For the text-containing cell, return its midpoint in (X, Y) coordinate format. 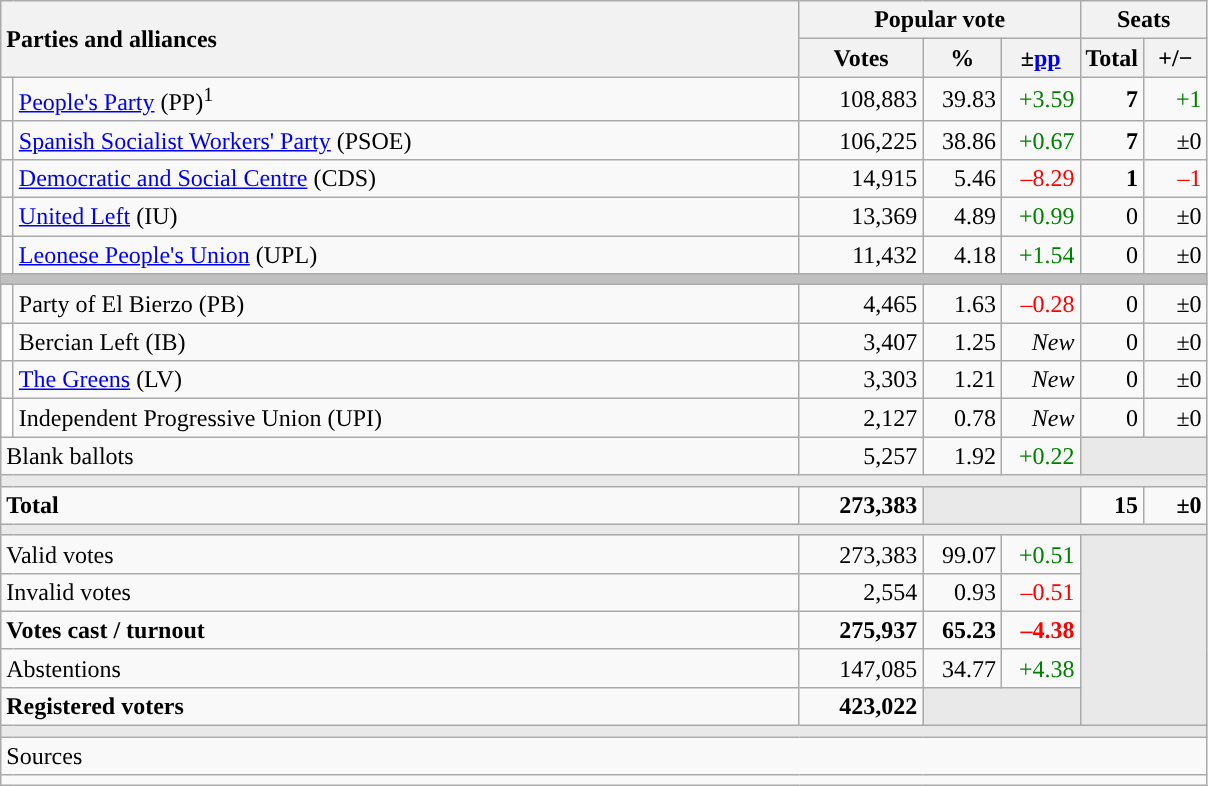
Party of El Bierzo (PB) (406, 304)
Seats (1144, 20)
+0.22 (1040, 456)
+/− (1176, 58)
1.21 (962, 380)
Independent Progressive Union (UPI) (406, 418)
3,407 (861, 342)
Valid votes (400, 554)
People's Party (PP)1 (406, 100)
Abstentions (400, 668)
1.63 (962, 304)
Blank ballots (400, 456)
+3.59 (1040, 100)
4.18 (962, 255)
99.07 (962, 554)
+4.38 (1040, 668)
5.46 (962, 178)
–1 (1176, 178)
275,937 (861, 630)
34.77 (962, 668)
15 (1112, 505)
0.78 (962, 418)
1 (1112, 178)
14,915 (861, 178)
–8.29 (1040, 178)
13,369 (861, 217)
–4.38 (1040, 630)
1.25 (962, 342)
3,303 (861, 380)
Invalid votes (400, 592)
+0.67 (1040, 140)
The Greens (LV) (406, 380)
–0.28 (1040, 304)
38.86 (962, 140)
108,883 (861, 100)
Votes (861, 58)
+0.51 (1040, 554)
147,085 (861, 668)
+0.99 (1040, 217)
1.92 (962, 456)
Bercian Left (IB) (406, 342)
Spanish Socialist Workers' Party (PSOE) (406, 140)
39.83 (962, 100)
% (962, 58)
4.89 (962, 217)
United Left (IU) (406, 217)
Democratic and Social Centre (CDS) (406, 178)
+1.54 (1040, 255)
Parties and alliances (400, 39)
4,465 (861, 304)
2,554 (861, 592)
Sources (604, 756)
11,432 (861, 255)
423,022 (861, 706)
Popular vote (940, 20)
2,127 (861, 418)
0.93 (962, 592)
+1 (1176, 100)
Registered voters (400, 706)
106,225 (861, 140)
Votes cast / turnout (400, 630)
65.23 (962, 630)
–0.51 (1040, 592)
5,257 (861, 456)
Leonese People's Union (UPL) (406, 255)
±pp (1040, 58)
